Scan for the cell matching the given text and deliver its (X, Y) coordinate at center. 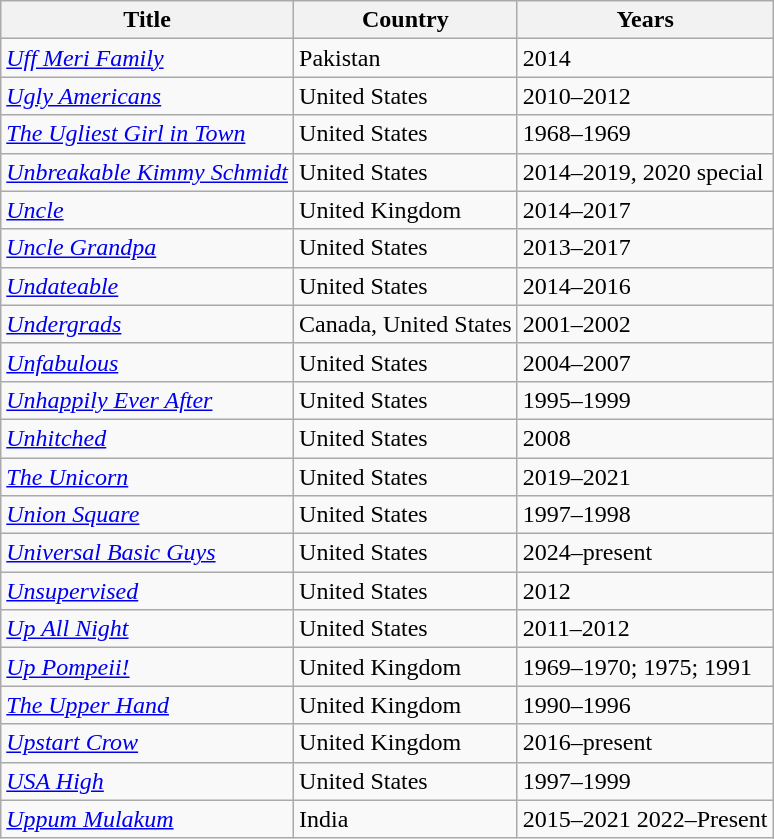
Undergrads (148, 324)
1997–1998 (645, 515)
Unhappily Ever After (148, 400)
India (406, 819)
Title (148, 20)
2013–2017 (645, 248)
Uff Meri Family (148, 58)
1997–1999 (645, 781)
1995–1999 (645, 400)
USA High (148, 781)
Up Pompeii! (148, 667)
2011–2012 (645, 629)
2014 (645, 58)
Years (645, 20)
2019–2021 (645, 477)
2001–2002 (645, 324)
Canada, United States (406, 324)
Uppum Mulakum (148, 819)
2014–2019, 2020 special (645, 172)
2014–2016 (645, 286)
Union Square (148, 515)
2012 (645, 591)
2010–2012 (645, 96)
2015–2021 2022–Present (645, 819)
1969–1970; 1975; 1991 (645, 667)
The Upper Hand (148, 705)
2024–present (645, 553)
Pakistan (406, 58)
Up All Night (148, 629)
Unfabulous (148, 362)
Universal Basic Guys (148, 553)
Uncle Grandpa (148, 248)
Unbreakable Kimmy Schmidt (148, 172)
2004–2007 (645, 362)
Upstart Crow (148, 743)
The Ugliest Girl in Town (148, 134)
Ugly Americans (148, 96)
Undateable (148, 286)
Country (406, 20)
1990–1996 (645, 705)
The Unicorn (148, 477)
2008 (645, 438)
Unhitched (148, 438)
Uncle (148, 210)
2014–2017 (645, 210)
Unsupervised (148, 591)
2016–present (645, 743)
1968–1969 (645, 134)
